From the cell containing the given text, extract its center point as (x, y) coordinate. 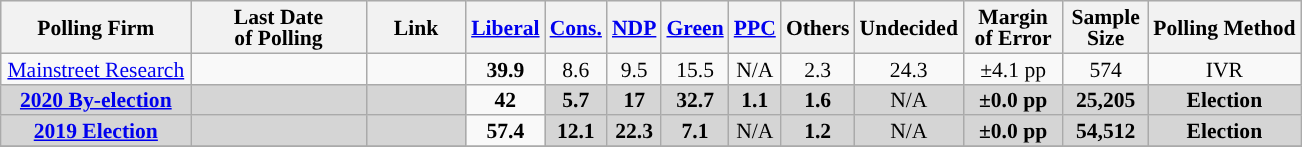
±4.1 pp (1013, 68)
PPC (755, 27)
Mainstreet Research (96, 68)
2.3 (818, 68)
2019 Election (96, 132)
1.2 (818, 132)
SampleSize (1106, 27)
Others (818, 27)
1.1 (755, 100)
17 (634, 100)
IVR (1224, 68)
57.4 (505, 132)
7.1 (694, 132)
9.5 (634, 68)
574 (1106, 68)
5.7 (576, 100)
1.6 (818, 100)
8.6 (576, 68)
22.3 (634, 132)
25,205 (1106, 100)
Cons. (576, 27)
12.1 (576, 132)
NDP (634, 27)
Polling Firm (96, 27)
Marginof Error (1013, 27)
Polling Method (1224, 27)
2020 By-election (96, 100)
15.5 (694, 68)
Last Dateof Polling (278, 27)
Link (416, 27)
32.7 (694, 100)
54,512 (1106, 132)
24.3 (909, 68)
Green (694, 27)
39.9 (505, 68)
Undecided (909, 27)
Liberal (505, 27)
42 (505, 100)
